Return the (x, y) coordinate for the center point of the cell that contains the specified text.  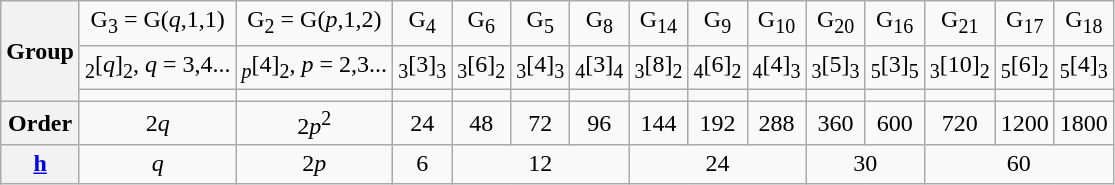
96 (600, 122)
3[4]3 (540, 67)
5[3]5 (894, 67)
3[5]3 (836, 67)
q (158, 164)
288 (776, 122)
1800 (1084, 122)
192 (718, 122)
5[4]3 (1084, 67)
G14 (658, 23)
G21 (960, 23)
4[6]2 (718, 67)
144 (658, 122)
4[4]3 (776, 67)
h (40, 164)
4[3]4 (600, 67)
2p (314, 164)
3[6]2 (482, 67)
G3 = G(q,1,1) (158, 23)
2[q]2, q = 3,4... (158, 67)
G20 (836, 23)
600 (894, 122)
2p2 (314, 122)
G10 (776, 23)
360 (836, 122)
G5 (540, 23)
G4 (422, 23)
3[8]2 (658, 67)
p[4]2, p = 2,3... (314, 67)
G6 (482, 23)
G16 (894, 23)
72 (540, 122)
Group (40, 51)
6 (422, 164)
2q (158, 122)
G2 = G(p,1,2) (314, 23)
30 (865, 164)
Order (40, 122)
G18 (1084, 23)
G8 (600, 23)
48 (482, 122)
12 (540, 164)
3[3]3 (422, 67)
5[6]2 (1024, 67)
G17 (1024, 23)
60 (1018, 164)
1200 (1024, 122)
G9 (718, 23)
3[10]2 (960, 67)
720 (960, 122)
